Determine the (X, Y) coordinate at the center of the cell enclosing the given text.  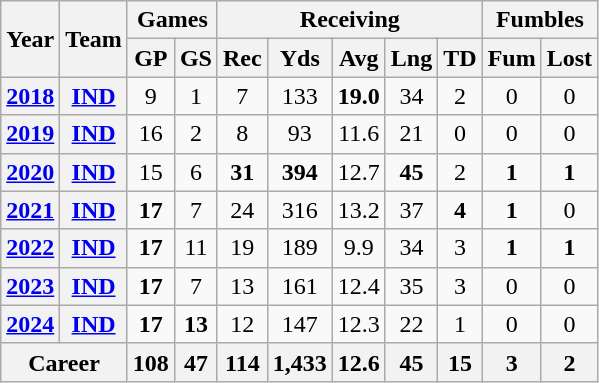
9.9 (358, 248)
Year (30, 39)
21 (411, 134)
Receiving (350, 20)
114 (242, 362)
35 (411, 286)
19 (242, 248)
22 (411, 324)
12.6 (358, 362)
Fum (512, 58)
161 (300, 286)
12.4 (358, 286)
31 (242, 172)
9 (150, 96)
47 (196, 362)
TD (460, 58)
11.6 (358, 134)
2023 (30, 286)
13.2 (358, 210)
4 (460, 210)
Avg (358, 58)
Career (64, 362)
11 (196, 248)
12.7 (358, 172)
1,433 (300, 362)
12.3 (358, 324)
6 (196, 172)
189 (300, 248)
12 (242, 324)
147 (300, 324)
394 (300, 172)
2020 (30, 172)
93 (300, 134)
2019 (30, 134)
Yds (300, 58)
Fumbles (540, 20)
2021 (30, 210)
2024 (30, 324)
316 (300, 210)
Rec (242, 58)
37 (411, 210)
24 (242, 210)
Games (172, 20)
GS (196, 58)
108 (150, 362)
2018 (30, 96)
GP (150, 58)
2022 (30, 248)
Lost (569, 58)
Team (94, 39)
Lng (411, 58)
16 (150, 134)
8 (242, 134)
19.0 (358, 96)
133 (300, 96)
